Pinpoint the cell where the given text exists, returning its (x, y) midpoint coordinate. 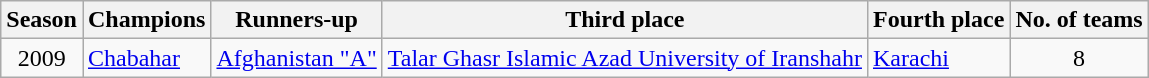
Season (42, 20)
No. of teams (1079, 20)
Fourth place (938, 20)
Runners-up (296, 20)
Karachi (938, 58)
Champions (146, 20)
Talar Ghasr Islamic Azad University of Iranshahr (624, 58)
Third place (624, 20)
Afghanistan "A" (296, 58)
8 (1079, 58)
Chabahar (146, 58)
2009 (42, 58)
